Find where the given text appears and provide that cell's center as (x, y) coordinate. 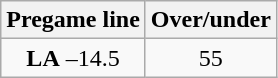
55 (210, 58)
Over/under (210, 20)
LA –14.5 (74, 58)
Pregame line (74, 20)
